Determine the (x, y) coordinate at the center of the cell enclosing the given text.  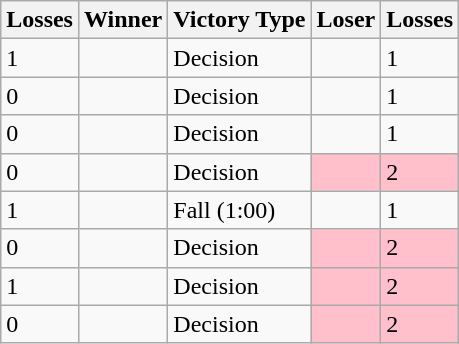
Fall (1:00) (240, 210)
Loser (346, 20)
Winner (122, 20)
Victory Type (240, 20)
